Detect which cell encompasses the target text, then output its [X, Y] center coordinate. 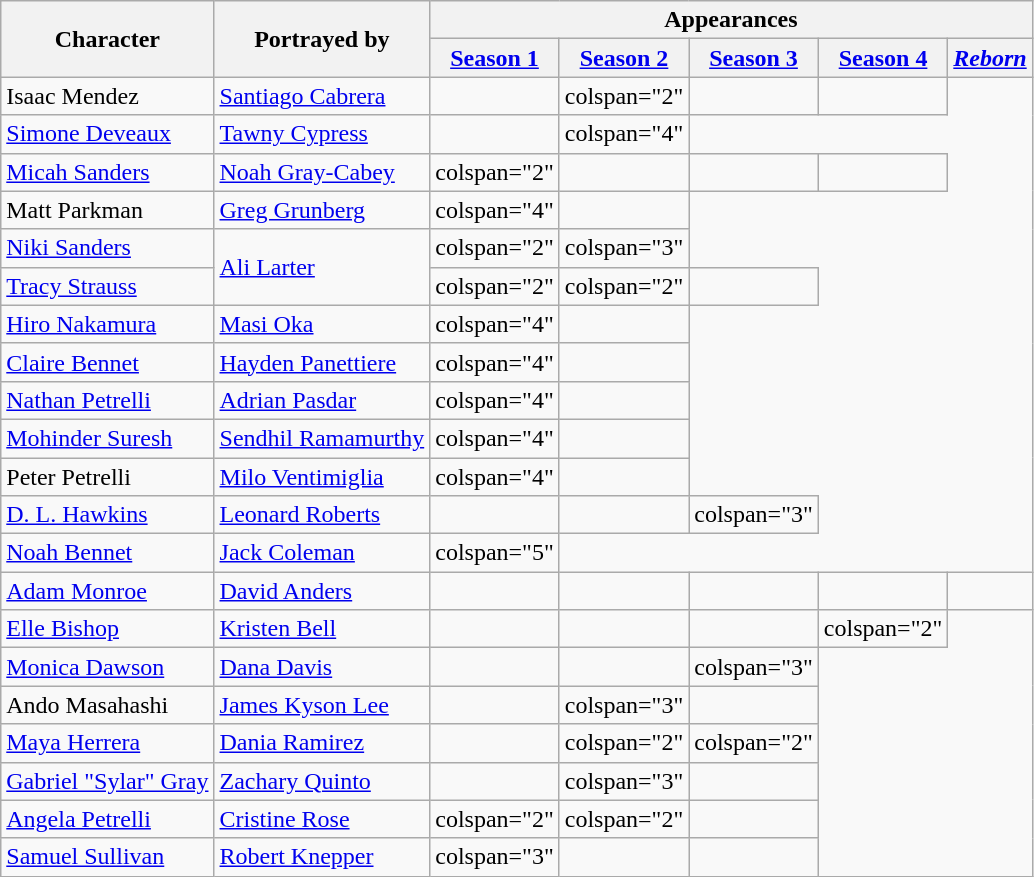
Noah Bennet [108, 553]
Tawny Cypress [322, 134]
Kristen Bell [322, 629]
Season 1 [495, 58]
Santiago Cabrera [322, 96]
Hiro Nakamura [108, 324]
Elle Bishop [108, 629]
Dana Davis [322, 667]
Appearances [731, 20]
Season 4 [883, 58]
Maya Herrera [108, 743]
Milo Ventimiglia [322, 477]
Noah Gray-Cabey [322, 172]
Jack Coleman [322, 553]
Tracy Strauss [108, 286]
James Kyson Lee [322, 705]
colspan="5" [495, 553]
Nathan Petrelli [108, 400]
Character [108, 39]
Cristine Rose [322, 819]
Portrayed by [322, 39]
Masi Oka [322, 324]
Mohinder Suresh [108, 438]
Ali Larter [322, 267]
Isaac Mendez [108, 96]
Angela Petrelli [108, 819]
Niki Sanders [108, 248]
Micah Sanders [108, 172]
Dania Ramirez [322, 743]
Reborn [990, 58]
Samuel Sullivan [108, 857]
Monica Dawson [108, 667]
Ando Masahashi [108, 705]
Matt Parkman [108, 210]
Adrian Pasdar [322, 400]
Sendhil Ramamurthy [322, 438]
Greg Grunberg [322, 210]
Season 3 [754, 58]
Peter Petrelli [108, 477]
Robert Knepper [322, 857]
Zachary Quinto [322, 781]
Season 2 [624, 58]
Gabriel "Sylar" Gray [108, 781]
D. L. Hawkins [108, 515]
Hayden Panettiere [322, 362]
Claire Bennet [108, 362]
David Anders [322, 591]
Simone Deveaux [108, 134]
Adam Monroe [108, 591]
Leonard Roberts [322, 515]
